Extract the [x, y] coordinate from the center of the cell holding the provided text.  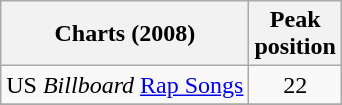
Charts (2008) [125, 34]
Peakposition [295, 34]
US Billboard Rap Songs [125, 85]
22 [295, 85]
